Capture the cell that displays the provided text and extract its [X, Y] central coordinate. 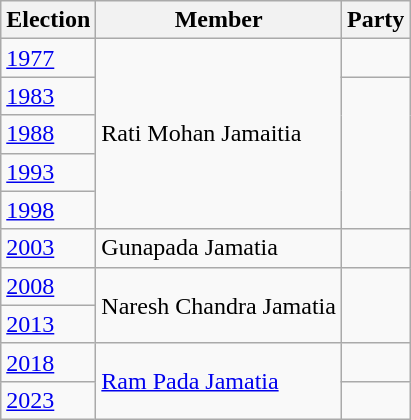
2013 [48, 324]
2018 [48, 362]
Rati Mohan Jamaitia [219, 134]
2003 [48, 248]
Member [219, 20]
Gunapada Jamatia [219, 248]
1983 [48, 96]
Naresh Chandra Jamatia [219, 305]
Election [48, 20]
1977 [48, 58]
Party [375, 20]
1998 [48, 210]
Ram Pada Jamatia [219, 381]
1993 [48, 172]
2023 [48, 400]
2008 [48, 286]
1988 [48, 134]
